Extract the [x, y] coordinate from the center of the cell holding the provided text.  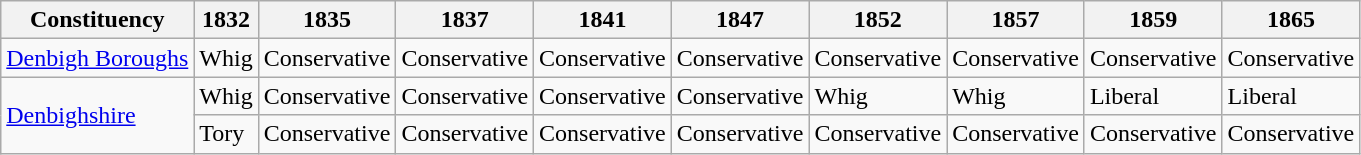
1857 [1016, 20]
Constituency [98, 20]
1865 [1291, 20]
1837 [465, 20]
Denbigh Boroughs [98, 58]
1832 [226, 20]
1835 [327, 20]
1847 [740, 20]
1859 [1153, 20]
1841 [603, 20]
Denbighshire [98, 115]
1852 [878, 20]
Tory [226, 134]
